Return the [X, Y] coordinate for the center point of the cell that contains the specified text.  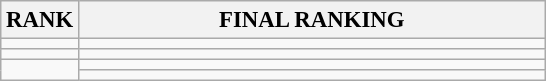
RANK [40, 20]
FINAL RANKING [312, 20]
